Provide the [X, Y] coordinate of the cell's center where the given text is located.  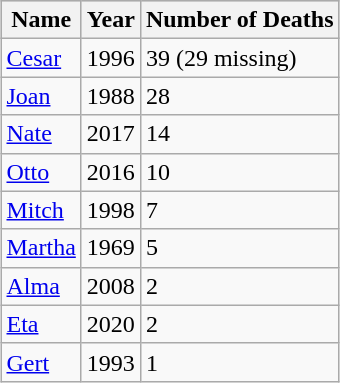
Otto [41, 172]
1988 [110, 96]
1993 [110, 362]
Joan [41, 96]
28 [240, 96]
Name [41, 20]
Martha [41, 248]
14 [240, 134]
2017 [110, 134]
1 [240, 362]
Nate [41, 134]
Cesar [41, 58]
2008 [110, 286]
10 [240, 172]
1998 [110, 210]
Mitch [41, 210]
1996 [110, 58]
1969 [110, 248]
39 (29 missing) [240, 58]
5 [240, 248]
Eta [41, 324]
Gert [41, 362]
Year [110, 20]
2016 [110, 172]
Number of Deaths [240, 20]
7 [240, 210]
2020 [110, 324]
Alma [41, 286]
